Provide the [x, y] coordinate of the cell's center where the given text is located.  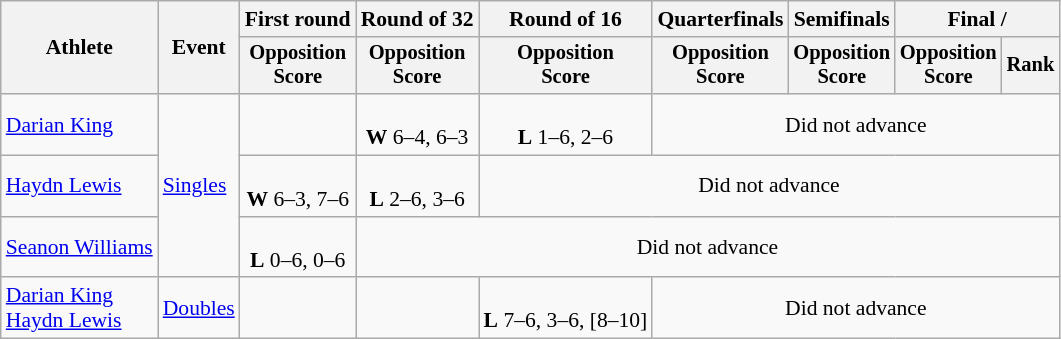
L 7–6, 3–6, [8–10] [566, 308]
Darian KingHaydn Lewis [80, 308]
L 2–6, 3–6 [418, 186]
Singles [199, 186]
Semifinals [842, 19]
First round [298, 19]
W 6–3, 7–6 [298, 186]
Darian King [80, 124]
L 0–6, 0–6 [298, 248]
Quarterfinals [720, 19]
W 6–4, 6–3 [418, 124]
Rank [1031, 66]
L 1–6, 2–6 [566, 124]
Final / [977, 19]
Doubles [199, 308]
Seanon Williams [80, 248]
Athlete [80, 48]
Round of 16 [566, 19]
Round of 32 [418, 19]
Haydn Lewis [80, 186]
Event [199, 48]
